Extract the (x, y) coordinate from the center of the cell holding the provided text.  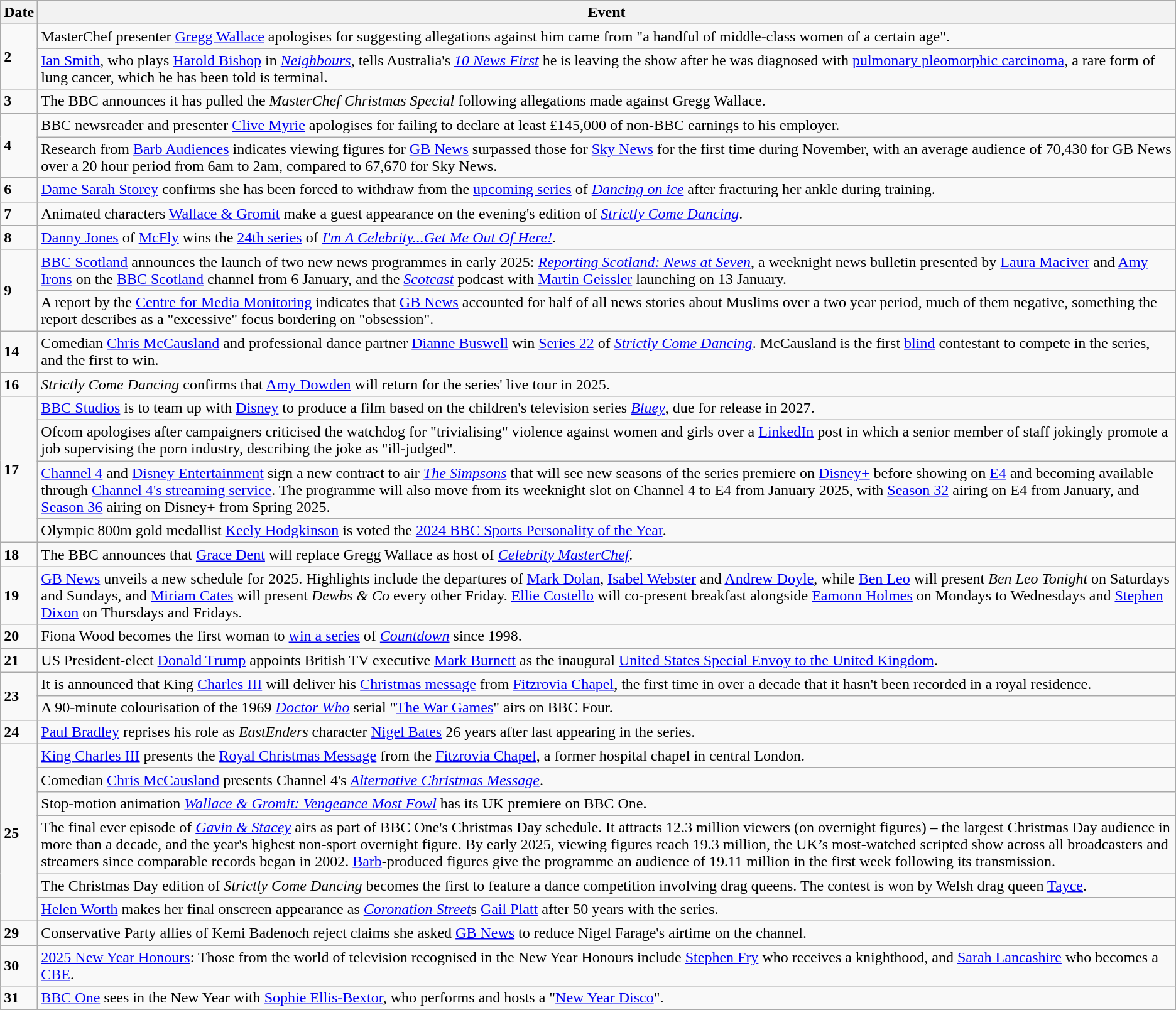
14 (19, 352)
2 (19, 57)
BBC newsreader and presenter Clive Myrie apologises for failing to declare at least £145,000 of non-BBC earnings to his employer. (607, 125)
Stop-motion animation Wallace & Gromit: Vengeance Most Fowl has its UK premiere on BBC One. (607, 803)
3 (19, 101)
Animated characters Wallace & Gromit make a guest appearance on the evening's edition of Strictly Come Dancing. (607, 214)
Paul Bradley reprises his role as EastEnders character Nigel Bates 26 years after last appearing in the series. (607, 732)
19 (19, 595)
9 (19, 290)
Strictly Come Dancing confirms that Amy Dowden will return for the series' live tour in 2025. (607, 384)
King Charles III presents the Royal Christmas Message from the Fitzrovia Chapel, a former hospital chapel in central London. (607, 756)
20 (19, 636)
Dame Sarah Storey confirms she has been forced to withdraw from the upcoming series of Dancing on ice after fracturing her ankle during training. (607, 190)
Event (607, 13)
7 (19, 214)
The BBC announces that Grace Dent will replace Gregg Wallace as host of Celebrity MasterChef. (607, 555)
BBC One sees in the New Year with Sophie Ellis-Bextor, who performs and hosts a "New Year Disco". (607, 998)
17 (19, 470)
16 (19, 384)
Fiona Wood becomes the first woman to win a series of Countdown since 1998. (607, 636)
BBC Studios is to team up with Disney to produce a film based on the children's television series Bluey, due for release in 2027. (607, 408)
MasterChef presenter Gregg Wallace apologises for suggesting allegations against him came from "a handful of middle-class women of a certain age". (607, 36)
Olympic 800m gold medallist Keely Hodgkinson is voted the 2024 BBC Sports Personality of the Year. (607, 531)
18 (19, 555)
Date (19, 13)
23 (19, 696)
Helen Worth makes her final onscreen appearance as Coronation Streets Gail Platt after 50 years with the series. (607, 910)
Conservative Party allies of Kemi Badenoch reject claims she asked GB News to reduce Nigel Farage's airtime on the channel. (607, 933)
A 90-minute colourisation of the 1969 Doctor Who serial "The War Games" airs on BBC Four. (607, 708)
31 (19, 998)
24 (19, 732)
8 (19, 237)
30 (19, 966)
6 (19, 190)
US President-elect Donald Trump appoints British TV executive Mark Burnett as the inaugural United States Special Envoy to the United Kingdom. (607, 660)
Comedian Chris McCausland presents Channel 4's Alternative Christmas Message. (607, 779)
4 (19, 146)
25 (19, 832)
29 (19, 933)
21 (19, 660)
The BBC announces it has pulled the MasterChef Christmas Special following allegations made against Gregg Wallace. (607, 101)
Danny Jones of McFly wins the 24th series of I'm A Celebrity...Get Me Out Of Here!. (607, 237)
